Return the [X, Y] coordinate for the center point of the cell that contains the specified text.  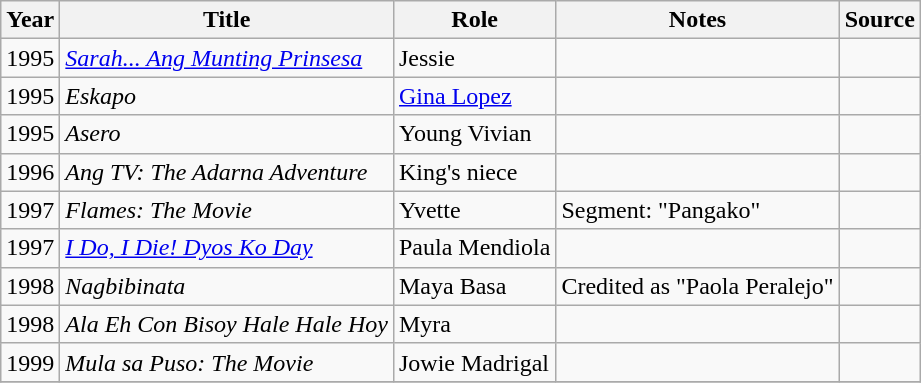
Sarah... Ang Munting Prinsesa [227, 58]
I Do, I Die! Dyos Ko Day [227, 248]
Nagbibinata [227, 286]
Young Vivian [474, 134]
Yvette [474, 210]
Role [474, 20]
1999 [30, 362]
Year [30, 20]
Ala Eh Con Bisoy Hale Hale Hoy [227, 324]
Myra [474, 324]
1996 [30, 172]
Gina Lopez [474, 96]
Maya Basa [474, 286]
Asero [227, 134]
Jessie [474, 58]
Segment: "Pangako" [698, 210]
Source [880, 20]
Ang TV: The Adarna Adventure [227, 172]
Flames: The Movie [227, 210]
Mula sa Puso: The Movie [227, 362]
Credited as "Paola Peralejo" [698, 286]
Title [227, 20]
Notes [698, 20]
Paula Mendiola [474, 248]
Jowie Madrigal [474, 362]
King's niece [474, 172]
Eskapo [227, 96]
